Provide the [X, Y] coordinate of the cell's center where the given text is located.  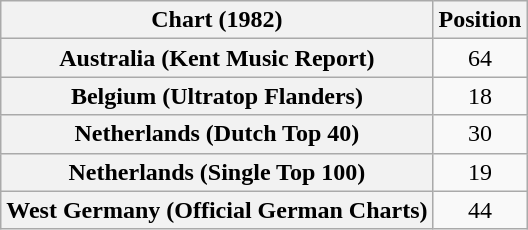
West Germany (Official German Charts) [217, 210]
Netherlands (Dutch Top 40) [217, 134]
Australia (Kent Music Report) [217, 58]
Belgium (Ultratop Flanders) [217, 96]
Netherlands (Single Top 100) [217, 172]
18 [480, 96]
Chart (1982) [217, 20]
44 [480, 210]
30 [480, 134]
64 [480, 58]
Position [480, 20]
19 [480, 172]
